Extract the [x, y] coordinate from the center of the cell holding the provided text.  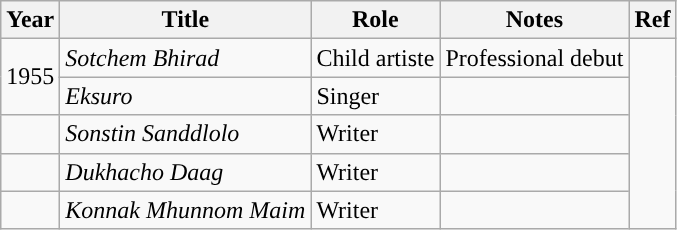
Title [186, 20]
1955 [30, 77]
Konnak Mhunnom Maim [186, 210]
Year [30, 20]
Role [376, 20]
Singer [376, 96]
Dukhacho Daag [186, 172]
Child artiste [376, 58]
Ref [652, 20]
Notes [534, 20]
Professional debut [534, 58]
Eksuro [186, 96]
Sonstin Sanddlolo [186, 134]
Sotchem Bhirad [186, 58]
